Determine the (x, y) coordinate at the center of the cell enclosing the given text.  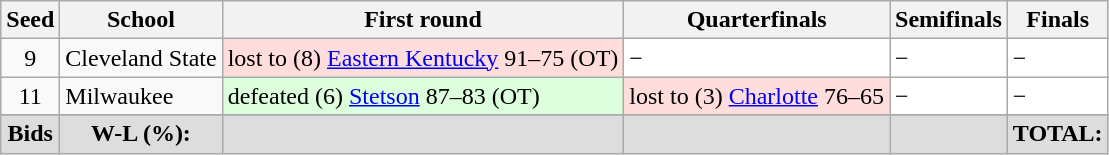
Finals (1058, 20)
lost to (8) Eastern Kentucky 91–75 (OT) (423, 58)
Milwaukee (141, 96)
Cleveland State (141, 58)
Seed (30, 20)
Semifinals (949, 20)
School (141, 20)
W-L (%): (141, 134)
Bids (30, 134)
lost to (3) Charlotte 76–65 (757, 96)
TOTAL: (1058, 134)
Quarterfinals (757, 20)
First round (423, 20)
9 (30, 58)
defeated (6) Stetson 87–83 (OT) (423, 96)
11 (30, 96)
